Provide the (X, Y) coordinate of the cell's center where the given text is located.  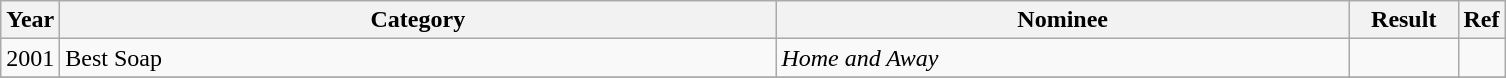
Best Soap (418, 58)
Home and Away (1063, 58)
2001 (30, 58)
Category (418, 20)
Year (30, 20)
Nominee (1063, 20)
Result (1404, 20)
Ref (1482, 20)
